Locate the cell with the specified text and output its (X, Y) center coordinate. 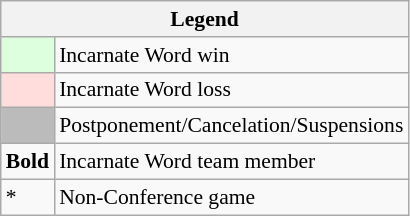
* (28, 197)
Legend (205, 19)
Bold (28, 162)
Incarnate Word win (231, 55)
Incarnate Word loss (231, 90)
Incarnate Word team member (231, 162)
Non-Conference game (231, 197)
Postponement/Cancelation/Suspensions (231, 126)
